Output the [X, Y] coordinate of the center of the cell containing the given text.  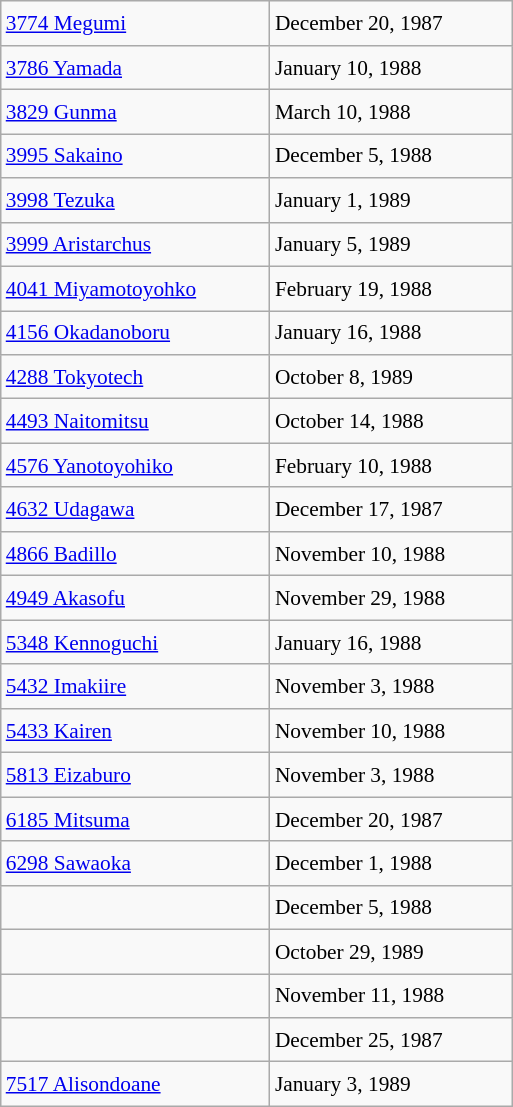
November 11, 1988 [391, 996]
January 1, 1989 [391, 200]
4288 Tokyotech [136, 377]
October 29, 1989 [391, 951]
4949 Akasofu [136, 598]
6185 Mitsuma [136, 819]
5433 Kairen [136, 730]
November 29, 1988 [391, 598]
5348 Kennoguchi [136, 642]
3829 Gunma [136, 112]
February 19, 1988 [391, 288]
October 8, 1989 [391, 377]
March 10, 1988 [391, 112]
December 1, 1988 [391, 863]
February 10, 1988 [391, 465]
7517 Alisondoane [136, 1084]
January 5, 1989 [391, 244]
3774 Megumi [136, 23]
December 17, 1987 [391, 509]
3999 Aristarchus [136, 244]
5813 Eizaburo [136, 775]
January 3, 1989 [391, 1084]
4493 Naitomitsu [136, 421]
4632 Udagawa [136, 509]
3998 Tezuka [136, 200]
3995 Sakaino [136, 156]
4866 Badillo [136, 554]
January 10, 1988 [391, 67]
October 14, 1988 [391, 421]
December 25, 1987 [391, 1040]
5432 Imakiire [136, 686]
3786 Yamada [136, 67]
4576 Yanotoyohiko [136, 465]
4041 Miyamotoyohko [136, 288]
4156 Okadanoboru [136, 333]
6298 Sawaoka [136, 863]
